Find where the given text appears and provide that cell's center as (x, y) coordinate. 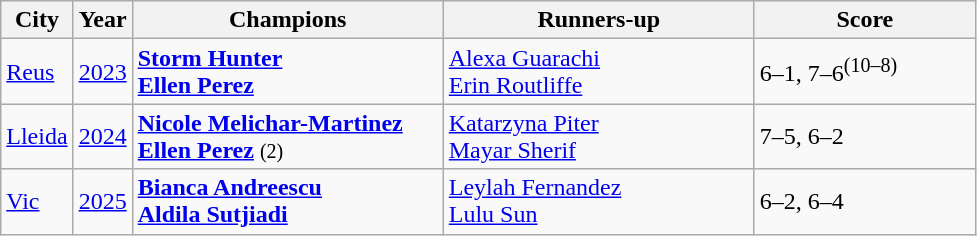
Runners-up (598, 20)
Vic (37, 202)
Champions (288, 20)
Storm Hunter Ellen Perez (288, 72)
Leylah Fernandez Lulu Sun (598, 202)
6–1, 7–6(10–8) (864, 72)
Alexa Guarachi Erin Routliffe (598, 72)
City (37, 20)
2024 (102, 136)
Katarzyna Piter Mayar Sherif (598, 136)
Score (864, 20)
7–5, 6–2 (864, 136)
6–2, 6–4 (864, 202)
Lleida (37, 136)
2025 (102, 202)
Bianca Andreescu Aldila Sutjiadi (288, 202)
Year (102, 20)
2023 (102, 72)
Nicole Melichar-Martinez Ellen Perez (2) (288, 136)
Reus (37, 72)
